From the cell containing the given text, extract its center point as (x, y) coordinate. 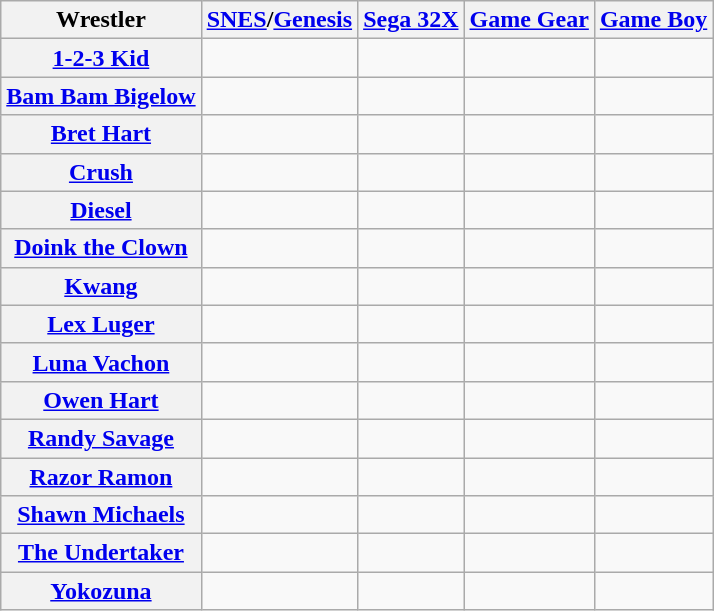
Luna Vachon (101, 362)
The Undertaker (101, 553)
Crush (101, 172)
Lex Luger (101, 324)
Owen Hart (101, 400)
Game Gear (529, 20)
Bam Bam Bigelow (101, 96)
Yokozuna (101, 591)
Razor Ramon (101, 477)
Diesel (101, 210)
Wrestler (101, 20)
Game Boy (653, 20)
Bret Hart (101, 134)
Randy Savage (101, 438)
Sega 32X (411, 20)
Kwang (101, 286)
1-2-3 Kid (101, 58)
Doink the Clown (101, 248)
Shawn Michaels (101, 515)
SNES/Genesis (279, 20)
